Return (x, y) of the center of cell containing provided text 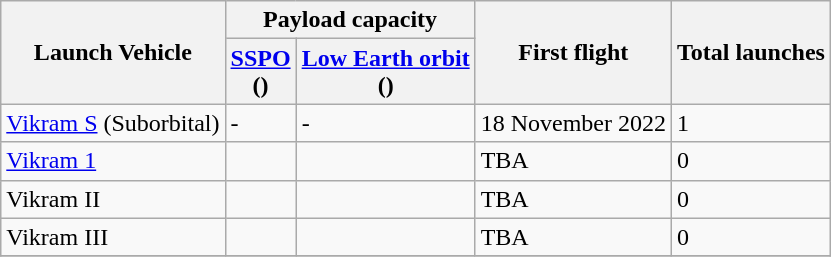
Vikram II (113, 199)
SSPO() (260, 72)
1 (752, 123)
18 November 2022 (573, 123)
Vikram 1 (113, 161)
Low Earth orbit() (386, 72)
First flight (573, 52)
Payload capacity (350, 20)
Vikram III (113, 237)
Launch Vehicle (113, 52)
Total launches (752, 52)
Vikram S (Suborbital) (113, 123)
